Locate the cell with the specified text and output its (X, Y) center coordinate. 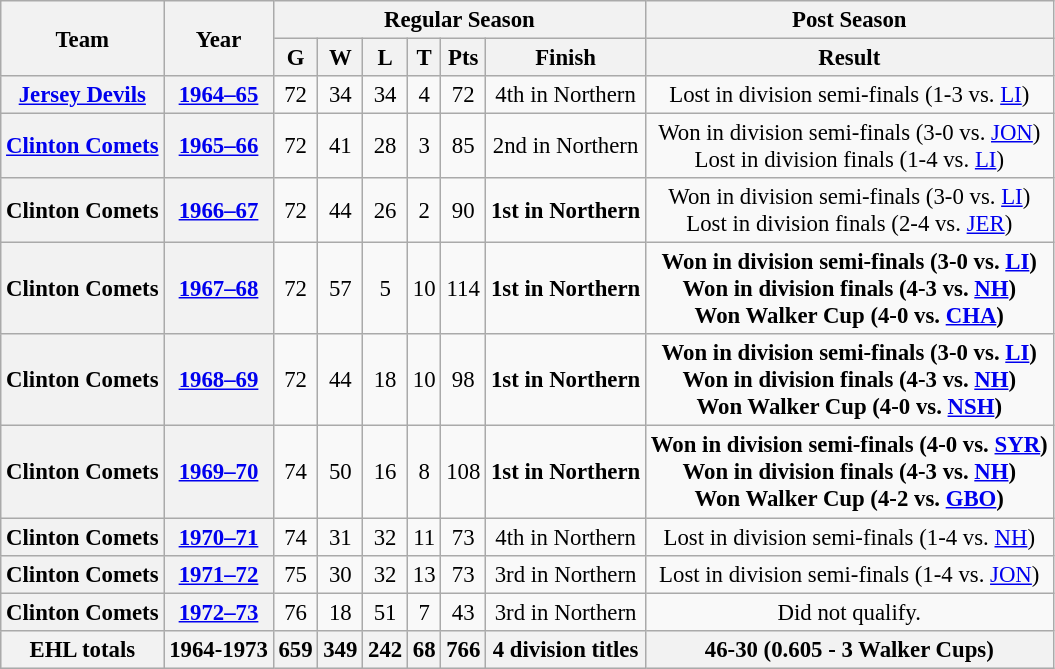
L (386, 58)
659 (296, 649)
2nd in Northern (566, 146)
30 (340, 574)
Lost in division semi-finals (1-4 vs. JON) (850, 574)
1968–69 (218, 380)
Team (82, 38)
EHL totals (82, 649)
26 (386, 210)
46-30 (0.605 - 3 Walker Cups) (850, 649)
11 (424, 537)
1967–68 (218, 289)
Lost in division semi-finals (1-3 vs. LI) (850, 95)
1971–72 (218, 574)
1970–71 (218, 537)
Did not qualify. (850, 612)
1964-1973 (218, 649)
Pts (464, 58)
85 (464, 146)
349 (340, 649)
114 (464, 289)
Jersey Devils (82, 95)
Post Season (850, 20)
Regular Season (459, 20)
Result (850, 58)
Won in division semi-finals (4-0 vs. SYR) Won in division finals (4-3 vs. NH) Won Walker Cup (4-2 vs. GBO) (850, 472)
Finish (566, 58)
Won in division semi-finals (3-0 vs. JON) Lost in division finals (1-4 vs. LI) (850, 146)
4 division titles (566, 649)
68 (424, 649)
41 (340, 146)
1966–67 (218, 210)
Lost in division semi-finals (1-4 vs. NH) (850, 537)
1969–70 (218, 472)
75 (296, 574)
28 (386, 146)
2 (424, 210)
242 (386, 649)
Year (218, 38)
51 (386, 612)
76 (296, 612)
90 (464, 210)
T (424, 58)
50 (340, 472)
13 (424, 574)
Won in division semi-finals (3-0 vs. LI) Lost in division finals (2-4 vs. JER) (850, 210)
766 (464, 649)
1965–66 (218, 146)
W (340, 58)
57 (340, 289)
31 (340, 537)
1964–65 (218, 95)
16 (386, 472)
4 (424, 95)
1972–73 (218, 612)
8 (424, 472)
43 (464, 612)
7 (424, 612)
108 (464, 472)
3 (424, 146)
G (296, 58)
5 (386, 289)
Won in division semi-finals (3-0 vs. LI) Won in division finals (4-3 vs. NH) Won Walker Cup (4-0 vs. CHA) (850, 289)
98 (464, 380)
Won in division semi-finals (3-0 vs. LI) Won in division finals (4-3 vs. NH) Won Walker Cup (4-0 vs. NSH) (850, 380)
